Search for the cell housing the specified text and yield its (x, y) center coordinate. 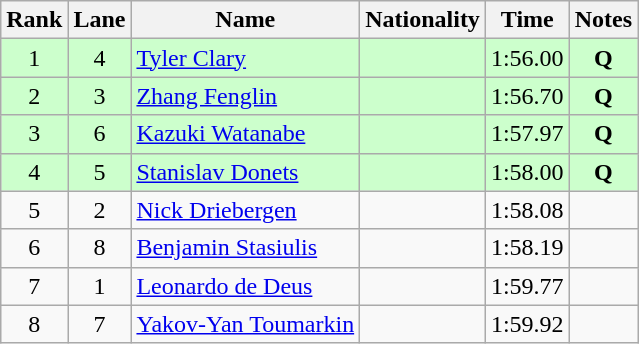
Zhang Fenglin (246, 96)
Benjamin Stasiulis (246, 248)
Time (527, 20)
Notes (603, 20)
Name (246, 20)
Yakov-Yan Toumarkin (246, 324)
1:58.08 (527, 210)
1:56.70 (527, 96)
Kazuki Watanabe (246, 134)
1:59.77 (527, 286)
1:56.00 (527, 58)
Nationality (423, 20)
1:58.19 (527, 248)
Leonardo de Deus (246, 286)
Tyler Clary (246, 58)
Stanislav Donets (246, 172)
Nick Driebergen (246, 210)
Lane (100, 20)
1:58.00 (527, 172)
1:59.92 (527, 324)
1:57.97 (527, 134)
Rank (34, 20)
